Search for the cell housing the specified text and yield its [x, y] center coordinate. 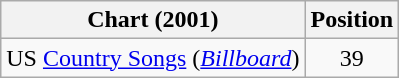
Position [352, 20]
39 [352, 58]
US Country Songs (Billboard) [153, 58]
Chart (2001) [153, 20]
